Scan for the cell matching the given text and deliver its [X, Y] coordinate at center. 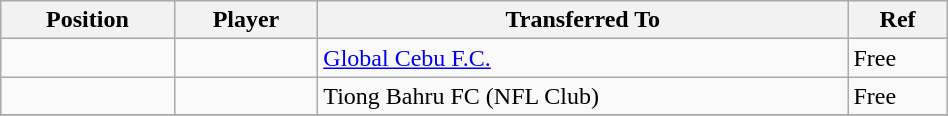
Transferred To [583, 20]
Ref [898, 20]
Position [88, 20]
Player [246, 20]
Global Cebu F.C. [583, 58]
Tiong Bahru FC (NFL Club) [583, 96]
